Scan for the cell matching the given text and deliver its [X, Y] coordinate at center. 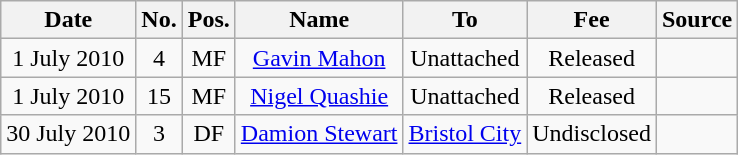
15 [159, 96]
Undisclosed [592, 134]
Nigel Quashie [319, 96]
Name [319, 20]
Fee [592, 20]
30 July 2010 [68, 134]
Source [696, 20]
DF [208, 134]
No. [159, 20]
4 [159, 58]
Damion Stewart [319, 134]
To [465, 20]
Gavin Mahon [319, 58]
3 [159, 134]
Pos. [208, 20]
Date [68, 20]
Bristol City [465, 134]
